Determine the (x, y) coordinate at the center of the cell enclosing the given text.  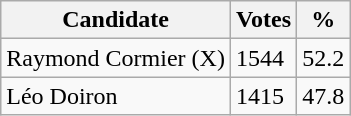
Votes (263, 20)
Candidate (116, 20)
1544 (263, 58)
Raymond Cormier (X) (116, 58)
47.8 (324, 96)
Léo Doiron (116, 96)
1415 (263, 96)
% (324, 20)
52.2 (324, 58)
